Scan for the cell matching the given text and deliver its (X, Y) coordinate at center. 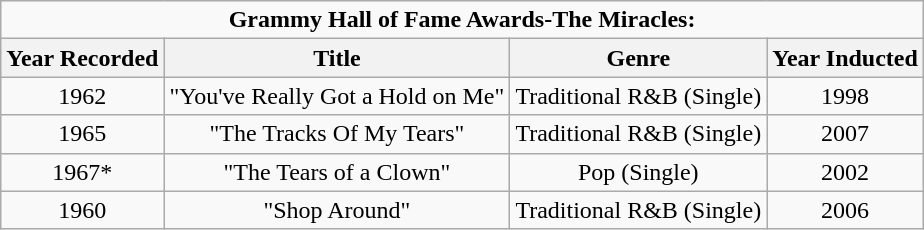
Grammy Hall of Fame Awards-The Miracles: (462, 20)
"The Tracks Of My Tears" (337, 134)
1998 (846, 96)
"The Tears of a Clown" (337, 172)
"You've Really Got a Hold on Me" (337, 96)
2007 (846, 134)
1965 (82, 134)
1962 (82, 96)
Title (337, 58)
2006 (846, 210)
2002 (846, 172)
Year Recorded (82, 58)
Pop (Single) (638, 172)
Genre (638, 58)
1960 (82, 210)
Year Inducted (846, 58)
"Shop Around" (337, 210)
1967* (82, 172)
